Capture the cell that displays the provided text and extract its [x, y] central coordinate. 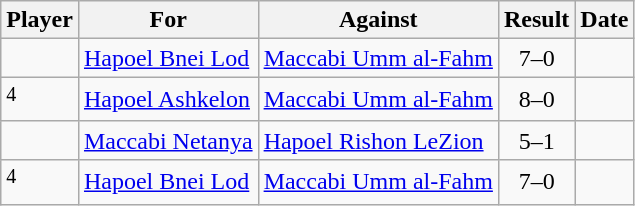
Player [40, 20]
Hapoel Ashkelon [168, 100]
Result [536, 20]
Date [604, 20]
8–0 [536, 100]
Maccabi Netanya [168, 140]
Against [378, 20]
For [168, 20]
5–1 [536, 140]
Hapoel Rishon LeZion [378, 140]
